Capture the cell that displays the provided text and extract its (x, y) central coordinate. 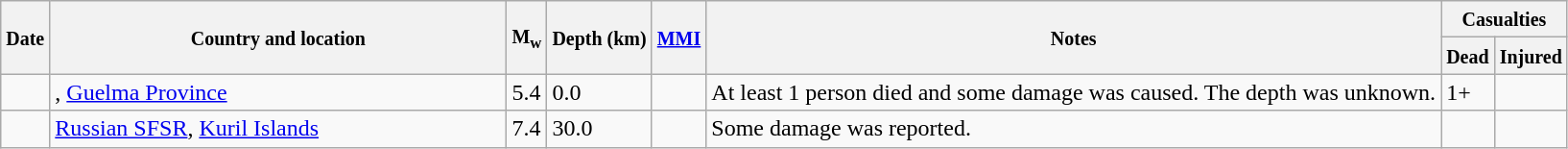
Date (25, 37)
Mw (527, 37)
5.4 (527, 92)
30.0 (599, 129)
, Guelma Province (278, 92)
Depth (km) (599, 37)
Notes (1074, 37)
Some damage was reported. (1074, 129)
Dead (1468, 56)
Injured (1531, 56)
Country and location (278, 37)
Casualties (1505, 19)
1+ (1468, 92)
At least 1 person died and some damage was caused. The depth was unknown. (1074, 92)
MMI (679, 37)
0.0 (599, 92)
Russian SFSR, Kuril Islands (278, 129)
7.4 (527, 129)
